Return the [x, y] coordinate for the center point of the cell that contains the specified text.  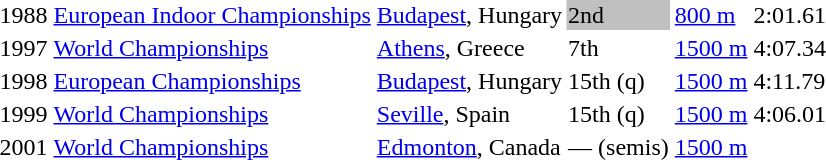
Athens, Greece [469, 48]
800 m [711, 15]
2nd [619, 15]
Seville, Spain [469, 114]
European Indoor Championships [212, 15]
7th [619, 48]
European Championships [212, 81]
